Locate the cell with the specified text and output its (X, Y) center coordinate. 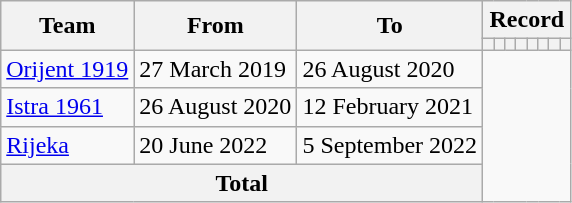
From (216, 26)
27 March 2019 (216, 69)
Orijent 1919 (68, 69)
Istra 1961 (68, 107)
Rijeka (68, 145)
12 February 2021 (390, 107)
5 September 2022 (390, 145)
20 June 2022 (216, 145)
Total (242, 183)
Team (68, 26)
To (390, 26)
Record (527, 20)
